Locate the cell with the specified text and output its [X, Y] center coordinate. 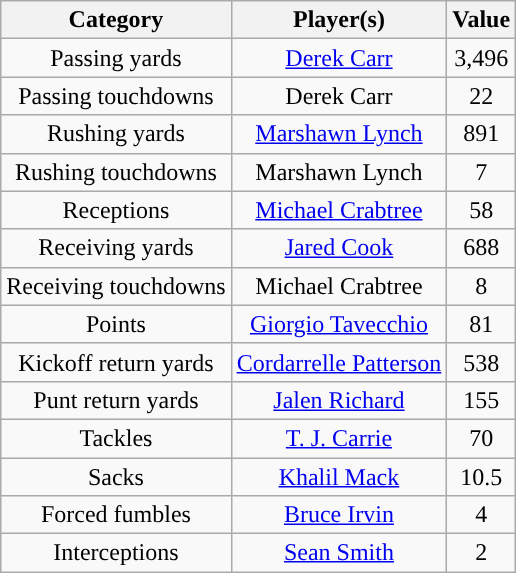
22 [482, 96]
Receptions [116, 210]
70 [482, 438]
891 [482, 134]
Cordarrelle Patterson [339, 362]
Rushing touchdowns [116, 172]
4 [482, 515]
Receiving touchdowns [116, 286]
Khalil Mack [339, 477]
81 [482, 324]
Bruce Irvin [339, 515]
155 [482, 400]
Points [116, 324]
7 [482, 172]
Kickoff return yards [116, 362]
Rushing yards [116, 134]
Punt return yards [116, 400]
Jalen Richard [339, 400]
10.5 [482, 477]
Sean Smith [339, 553]
Value [482, 20]
Player(s) [339, 20]
Sacks [116, 477]
2 [482, 553]
T. J. Carrie [339, 438]
Receiving yards [116, 248]
3,496 [482, 58]
538 [482, 362]
Interceptions [116, 553]
58 [482, 210]
Jared Cook [339, 248]
Passing yards [116, 58]
8 [482, 286]
Passing touchdowns [116, 96]
Category [116, 20]
Tackles [116, 438]
Forced fumbles [116, 515]
Giorgio Tavecchio [339, 324]
688 [482, 248]
